Extract the [x, y] coordinate from the center of the cell holding the provided text.  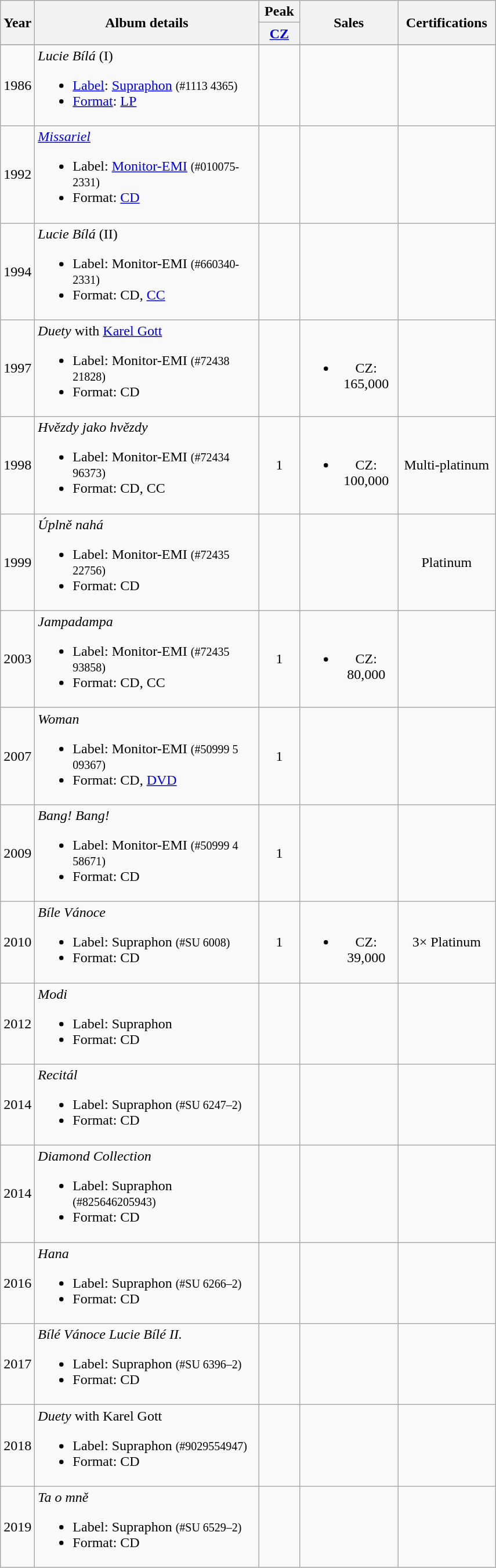
WomanLabel: Monitor-EMI (#50999 5 09367)Format: CD, DVD [147, 756]
Bílé Vánoce Lucie Bílé II.Label: Supraphon (#SU 6396–2)Format: CD [147, 1364]
CZ [280, 34]
2003 [17, 659]
1992 [17, 174]
Multi-platinum [447, 465]
Úplně naháLabel: Monitor-EMI (#72435 22756)Format: CD [147, 562]
Peak [280, 12]
Duety with Karel GottLabel: Monitor-EMI (#72438 21828)Format: CD [147, 368]
2010 [17, 942]
3× Platinum [447, 942]
2019 [17, 1527]
Sales [349, 23]
1999 [17, 562]
Ta o mněLabel: Supraphon (#SU 6529–2)Format: CD [147, 1527]
2016 [17, 1283]
Hvězdy jako hvězdyLabel: Monitor-EMI (#72434 96373)Format: CD, CC [147, 465]
CZ: 100,000 [349, 465]
2007 [17, 756]
2009 [17, 853]
MissarielLabel: Monitor-EMI (#010075-2331)Format: CD [147, 174]
Duety with Karel GottLabel: Supraphon (#9029554947)Format: CD [147, 1446]
CZ: 39,000 [349, 942]
Lucie Bílá (I)Label: Supraphon (#1113 4365)Format: LP [147, 85]
1994 [17, 272]
CZ: 80,000 [349, 659]
HanaLabel: Supraphon (#SU 6266–2)Format: CD [147, 1283]
2012 [17, 1024]
Bíle VánoceLabel: Supraphon (#SU 6008)Format: CD [147, 942]
2018 [17, 1446]
Platinum [447, 562]
Album details [147, 23]
1998 [17, 465]
Bang! Bang!Label: Monitor-EMI (#50999 4 58671)Format: CD [147, 853]
Certifications [447, 23]
JampadampaLabel: Monitor-EMI (#72435 93858)Format: CD, CC [147, 659]
Diamond CollectionLabel: Supraphon (#825646205943)Format: CD [147, 1194]
Lucie Bílá (II)Label: Monitor-EMI (#660340-2331)Format: CD, CC [147, 272]
2017 [17, 1364]
CZ: 165,000 [349, 368]
1986 [17, 85]
Year [17, 23]
ModiLabel: SupraphonFormat: CD [147, 1024]
RecitálLabel: Supraphon (#SU 6247–2)Format: CD [147, 1105]
1997 [17, 368]
